Provide the [X, Y] coordinate of the cell's center where the given text is located.  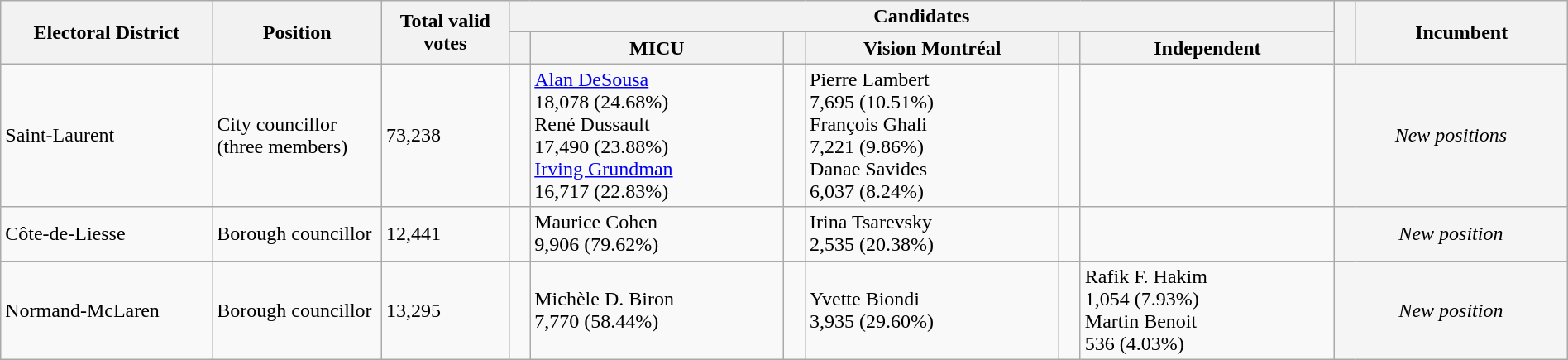
Irina Tsarevsky2,535 (20.38%) [933, 233]
New positions [1451, 136]
Candidates [921, 17]
Maurice Cohen9,906 (79.62%) [657, 233]
Pierre Lambert7,695 (10.51%)François Ghali7,221 (9.86%)Danae Savides6,037 (8.24%) [933, 136]
Normand-McLaren [107, 310]
Côte-de-Liesse [107, 233]
Yvette Biondi3,935 (29.60%) [933, 310]
Total valid votes [446, 32]
Rafik F. Hakim1,054 (7.93%)Martin Benoit536 (4.03%) [1207, 310]
Position [298, 32]
Michèle D. Biron7,770 (58.44%) [657, 310]
City councillor(three members) [298, 136]
Vision Montréal [933, 48]
Incumbent [1461, 32]
MICU [657, 48]
Saint-Laurent [107, 136]
73,238 [446, 136]
Independent [1207, 48]
12,441 [446, 233]
13,295 [446, 310]
Alan DeSousa18,078 (24.68%)René Dussault17,490 (23.88%)Irving Grundman16,717 (22.83%) [657, 136]
Electoral District [107, 32]
